Output the (X, Y) coordinate of the center of the cell containing the given text.  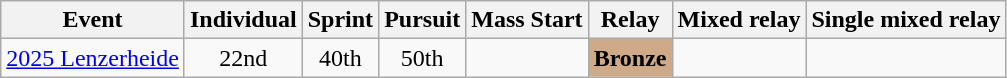
Bronze (630, 58)
Single mixed relay (906, 20)
Pursuit (422, 20)
40th (340, 58)
Relay (630, 20)
50th (422, 58)
Mixed relay (739, 20)
Individual (243, 20)
Mass Start (527, 20)
2025 Lenzerheide (93, 58)
22nd (243, 58)
Sprint (340, 20)
Event (93, 20)
